Detect which cell encompasses the target text, then output its [X, Y] center coordinate. 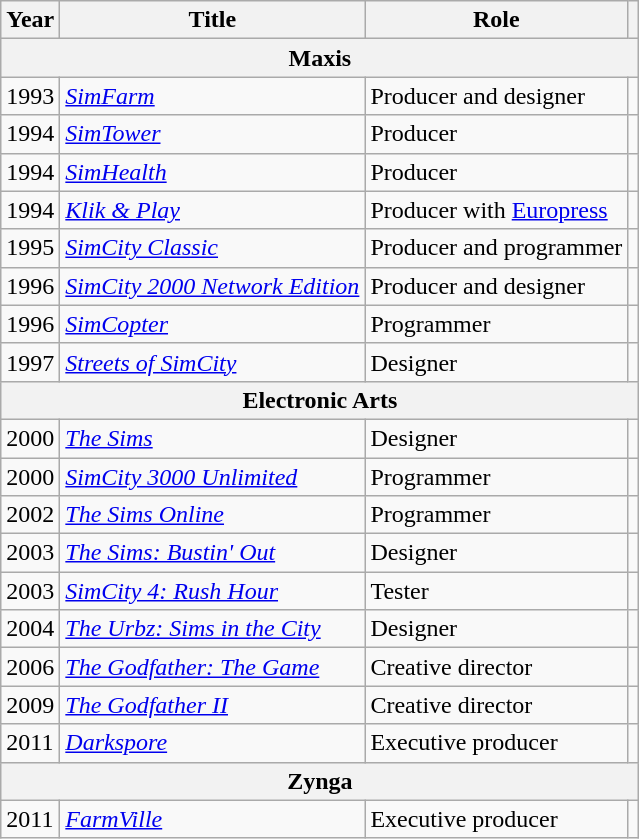
Zynga [320, 781]
The Godfather: The Game [212, 667]
2002 [30, 515]
The Urbz: Sims in the City [212, 629]
The Sims: Bustin' Out [212, 553]
SimCity 3000 Unlimited [212, 477]
SimCity Classic [212, 248]
SimFarm [212, 96]
Streets of SimCity [212, 362]
Klik & Play [212, 210]
SimTower [212, 134]
1995 [30, 248]
FarmVille [212, 819]
Title [212, 20]
Darkspore [212, 743]
1993 [30, 96]
1997 [30, 362]
Role [496, 20]
The Godfather II [212, 705]
Producer and programmer [496, 248]
2009 [30, 705]
Year [30, 20]
SimCopter [212, 324]
SimCity 4: Rush Hour [212, 591]
Tester [496, 591]
2004 [30, 629]
Producer with Europress [496, 210]
2006 [30, 667]
Maxis [320, 58]
SimCity 2000 Network Edition [212, 286]
Electronic Arts [320, 400]
The Sims [212, 438]
The Sims Online [212, 515]
SimHealth [212, 172]
